Find where the given text appears and provide that cell's center as [x, y] coordinate. 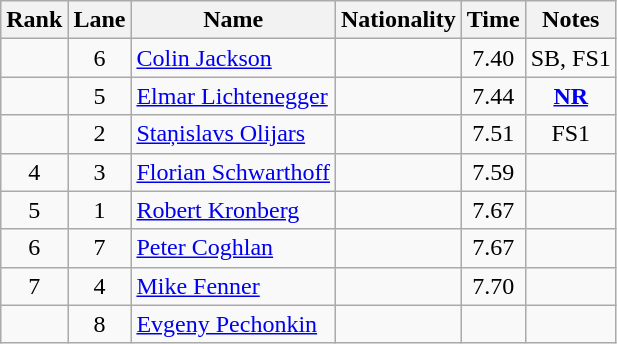
Colin Jackson [234, 58]
NR [570, 96]
2 [100, 134]
Robert Kronberg [234, 210]
Peter Coghlan [234, 248]
Notes [570, 20]
Staņislavs Olijars [234, 134]
3 [100, 172]
Time [493, 20]
Name [234, 20]
FS1 [570, 134]
7.59 [493, 172]
Lane [100, 20]
7.44 [493, 96]
7.51 [493, 134]
7.40 [493, 58]
1 [100, 210]
7.70 [493, 286]
SB, FS1 [570, 58]
8 [100, 324]
Florian Schwarthoff [234, 172]
Rank [34, 20]
Evgeny Pechonkin [234, 324]
Nationality [399, 20]
Mike Fenner [234, 286]
Elmar Lichtenegger [234, 96]
